Determine the (x, y) coordinate at the center of the cell enclosing the given text.  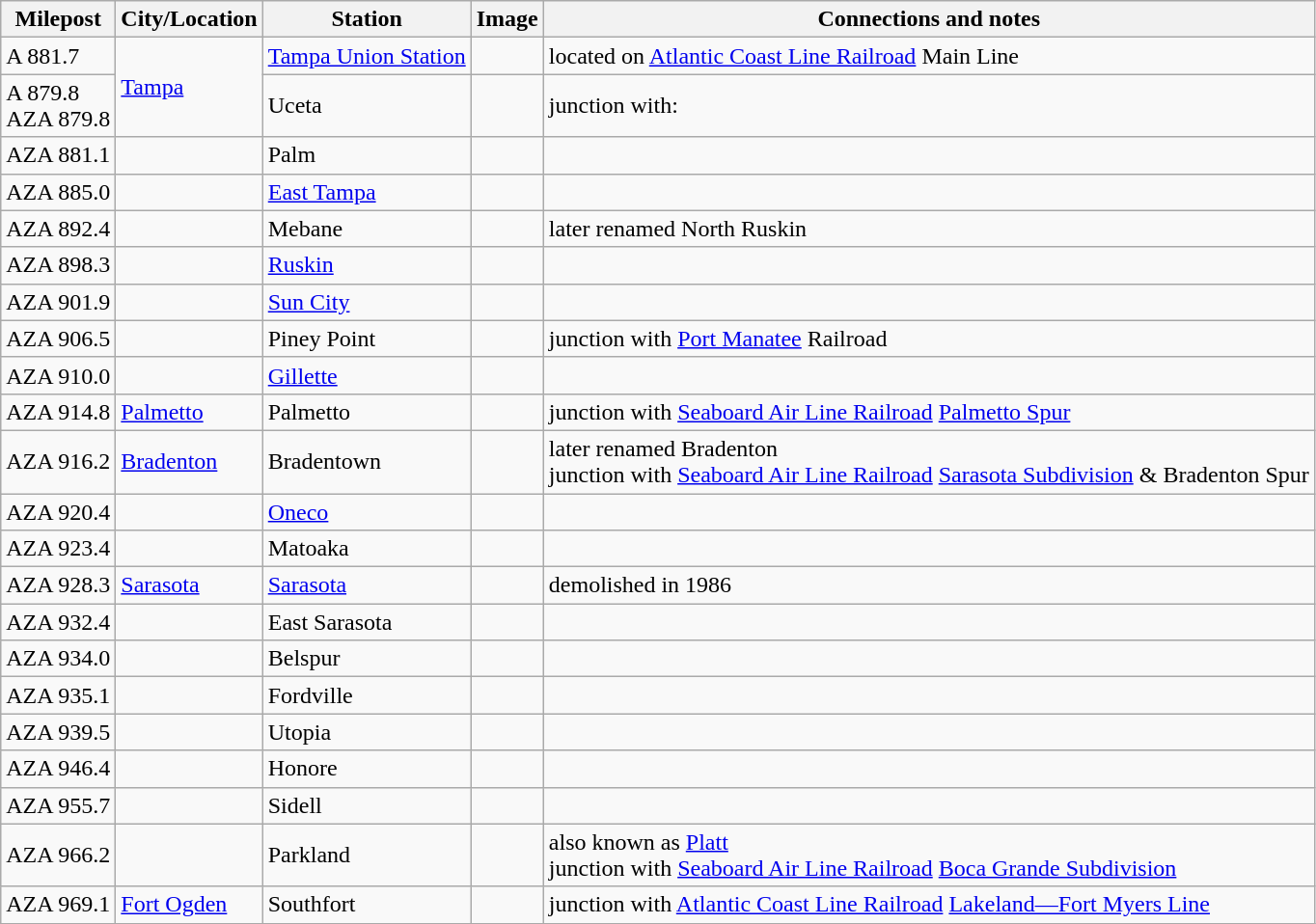
AZA 901.9 (58, 302)
AZA 939.5 (58, 732)
AZA 969.1 (58, 905)
Oneco (367, 512)
later renamed North Ruskin (928, 229)
Connections and notes (928, 19)
junction with Port Manatee Railroad (928, 339)
AZA 955.7 (58, 805)
Ruskin (367, 265)
Station (367, 19)
AZA 892.4 (58, 229)
AZA 934.0 (58, 659)
A 879.8AZA 879.8 (58, 106)
junction with Seaboard Air Line Railroad Palmetto Spur (928, 412)
Palm (367, 155)
AZA 916.2 (58, 461)
Milepost (58, 19)
Sidell (367, 805)
Gillette (367, 375)
East Sarasota (367, 622)
AZA 910.0 (58, 375)
located on Atlantic Coast Line Railroad Main Line (928, 56)
AZA 920.4 (58, 512)
later renamed Bradentonjunction with Seaboard Air Line Railroad Sarasota Subdivision & Bradenton Spur (928, 461)
Fordville (367, 695)
Tampa (189, 87)
Mebane (367, 229)
AZA 923.4 (58, 549)
Bradenton (189, 461)
junction with Atlantic Coast Line Railroad Lakeland—Fort Myers Line (928, 905)
AZA 928.3 (58, 585)
Sun City (367, 302)
also known as Plattjunction with Seaboard Air Line Railroad Boca Grande Subdivision (928, 855)
AZA 885.0 (58, 192)
Bradentown (367, 461)
junction with: (928, 106)
Tampa Union Station (367, 56)
AZA 946.4 (58, 769)
Parkland (367, 855)
Belspur (367, 659)
AZA 966.2 (58, 855)
demolished in 1986 (928, 585)
East Tampa (367, 192)
AZA 881.1 (58, 155)
AZA 932.4 (58, 622)
AZA 914.8 (58, 412)
Fort Ogden (189, 905)
Matoaka (367, 549)
Southfort (367, 905)
AZA 898.3 (58, 265)
City/Location (189, 19)
Utopia (367, 732)
Image (507, 19)
Honore (367, 769)
AZA 935.1 (58, 695)
A 881.7 (58, 56)
AZA 906.5 (58, 339)
Uceta (367, 106)
Piney Point (367, 339)
